Scan for the cell matching the given text and deliver its (x, y) coordinate at center. 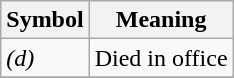
Died in office (161, 58)
(d) (45, 58)
Symbol (45, 20)
Meaning (161, 20)
